Detect which cell encompasses the target text, then output its [x, y] center coordinate. 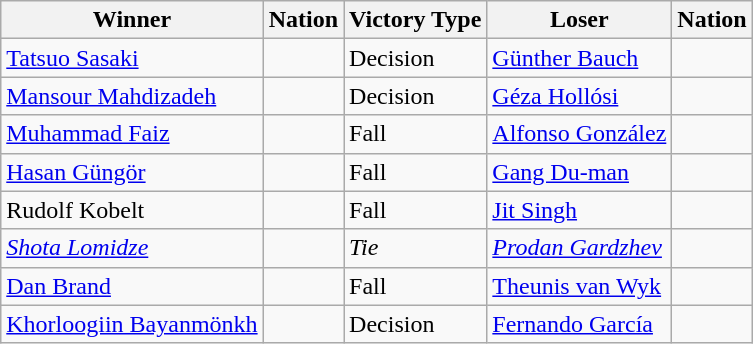
Mansour Mahdizadeh [132, 96]
Hasan Güngör [132, 172]
Tatsuo Sasaki [132, 58]
Loser [580, 20]
Muhammad Faiz [132, 134]
Rudolf Kobelt [132, 210]
Fernando García [580, 324]
Prodan Gardzhev [580, 248]
Jit Singh [580, 210]
Géza Hollósi [580, 96]
Alfonso González [580, 134]
Dan Brand [132, 286]
Khorloogiin Bayanmönkh [132, 324]
Shota Lomidze [132, 248]
Victory Type [416, 20]
Theunis van Wyk [580, 286]
Tie [416, 248]
Gang Du-man [580, 172]
Günther Bauch [580, 58]
Winner [132, 20]
